Provide the (x, y) coordinate of the cell's center where the given text is located.  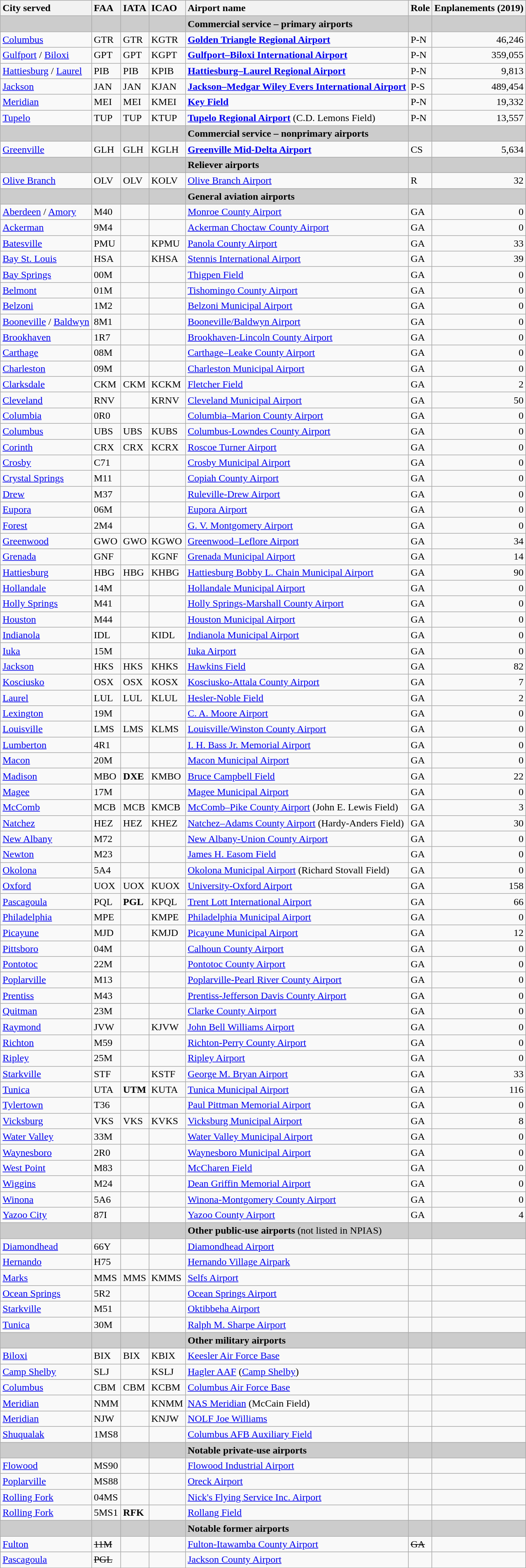
McComb–Pike County Airport (John E. Lewis Field) (297, 807)
FAA (106, 8)
KMCB (167, 807)
Oktibbeha Airport (297, 1309)
Yazoo City (46, 1215)
Natchez–Adams County Airport (Hardy-Anders Field) (297, 823)
M23 (106, 854)
KMEI (167, 102)
UTA (106, 1090)
Hesler-Noble Field (297, 698)
UTM (135, 1090)
17M (106, 792)
Booneville / Baldwyn (46, 322)
NJW (106, 1419)
33M (106, 1136)
KHEZ (167, 823)
M44 (106, 619)
KGWO (167, 541)
66Y (106, 1246)
Aberdeen / Amory (46, 212)
Roscoe Turner Airport (297, 447)
STF (106, 1074)
Batesville (46, 243)
KGPT (167, 55)
KOLV (167, 180)
KSTF (167, 1074)
New Albany (46, 839)
87I (106, 1215)
SLJ (106, 1372)
Greenville Mid-Delta Airport (297, 149)
Madison (46, 776)
KLMS (167, 729)
Golden Triangle Regional Airport (297, 40)
Gulfport / Biloxi (46, 55)
Crosby Municipal Airport (297, 463)
5A4 (106, 870)
Key Field (297, 102)
Waynesboro Municipal Airport (297, 1152)
MBO (106, 776)
8 (479, 1121)
Copiah County Airport (297, 478)
KNMM (167, 1403)
82 (479, 666)
McCharen Field (297, 1168)
HSA (106, 259)
T36 (106, 1105)
JVW (106, 1027)
Dean Griffin Memorial Airport (297, 1183)
Columbus Air Force Base (297, 1387)
KGTR (167, 40)
DXE (135, 776)
Shuqualak (46, 1434)
Belmont (46, 290)
KUOX (167, 886)
08M (106, 353)
Forest (46, 525)
9,813 (479, 71)
Richton (46, 1043)
James H. Easom Field (297, 854)
Camp Shelby (46, 1372)
Tupelo Regional Airport (C.D. Lemons Field) (297, 118)
Trent Lott International Airport (297, 901)
489,454 (479, 86)
KUTA (167, 1090)
George M. Bryan Airport (297, 1074)
Hollandale (46, 588)
Magee (46, 792)
Indianola (46, 635)
Hattiesburg Bobby L. Chain Municipal Airport (297, 572)
Tylertown (46, 1105)
34 (479, 541)
Ripley Airport (297, 1058)
C71 (106, 463)
Greenville (46, 149)
Commercial service – primary airports (297, 24)
32 (479, 180)
Magee Municipal Airport (297, 792)
Olive Branch (46, 180)
Louisville (46, 729)
John Bell Williams Airport (297, 1027)
Columbia–Marion County Airport (297, 415)
Belzoni Municipal Airport (297, 306)
Fletcher Field (297, 384)
Role (420, 8)
Columbia (46, 415)
PMU (106, 243)
20M (106, 761)
Grenada (46, 557)
Laurel (46, 698)
West Point (46, 1168)
KMPE (167, 917)
Newton (46, 854)
5,634 (479, 149)
Crosby (46, 463)
Ocean Springs (46, 1293)
50 (479, 400)
Jackson County Airport (297, 1560)
Brookhaven (46, 337)
KVKS (167, 1121)
M72 (106, 839)
KMMS (167, 1278)
Natchez (46, 823)
Reliever airports (297, 165)
M13 (106, 980)
Waynesboro (46, 1152)
Charleston (46, 369)
Marks (46, 1278)
Ocean Springs Airport (297, 1293)
Clarksdale (46, 384)
Ackerman Choctaw County Airport (297, 228)
Pittsboro (46, 948)
39 (479, 259)
Stennis International Airport (297, 259)
2M4 (106, 525)
Lumberton (46, 745)
Cleveland Municipal Airport (297, 400)
Hernando Village Airpark (297, 1262)
Ackerman (46, 228)
14M (106, 588)
Bruce Campbell Field (297, 776)
Indianola Municipal Airport (297, 635)
Airport name (297, 8)
KHKS (167, 666)
M43 (106, 996)
Panola County Airport (297, 243)
NOLF Joe Williams (297, 1419)
M59 (106, 1043)
4 (479, 1215)
19,332 (479, 102)
Olive Branch Airport (297, 180)
Tishomingo County Airport (297, 290)
CS (420, 149)
Drew (46, 494)
Holly Springs-Marshall County Airport (297, 604)
KGLH (167, 149)
I. H. Bass Jr. Memorial Airport (297, 745)
Iuka Airport (297, 651)
KCRX (167, 447)
KJAN (167, 86)
Commercial service – nonprimary airports (297, 133)
1R7 (106, 337)
30M (106, 1325)
Booneville/Baldwyn Airport (297, 322)
Greenwood (46, 541)
RFK (135, 1513)
Poplarville-Pearl River County Airport (297, 980)
Picayune Municipal Airport (297, 933)
M37 (106, 494)
Oxford (46, 886)
Other military airports (297, 1340)
Biloxi (46, 1356)
Selfs Airport (297, 1278)
Iuka (46, 651)
11M (106, 1544)
KPIB (167, 71)
06M (106, 510)
Jackson–Medgar Wiley Evers International Airport (297, 86)
Columbus-Lowndes County Airport (297, 431)
Hattiesburg–Laurel Regional Airport (297, 71)
66 (479, 901)
Tupelo (46, 118)
04MS (106, 1497)
Ripley (46, 1058)
M51 (106, 1309)
Kosciusko-Attala County Airport (297, 682)
Flowood Industrial Airport (297, 1466)
RNV (106, 400)
Prentiss (46, 996)
116 (479, 1090)
Pontotoc (46, 964)
Gulfport–Biloxi International Airport (297, 55)
Hollandale Municipal Airport (297, 588)
Richton-Perry County Airport (297, 1043)
Keesler Air Force Base (297, 1356)
Yazoo County Airport (297, 1215)
KCKM (167, 384)
Carthage–Leake County Airport (297, 353)
Cleveland (46, 400)
Fulton-Itawamba County Airport (297, 1544)
158 (479, 886)
M24 (106, 1183)
Ruleville-Drew Airport (297, 494)
IDL (106, 635)
Notable former airports (297, 1528)
NAS Meridian (McCain Field) (297, 1403)
KRNV (167, 400)
Hagler AAF (Camp Shelby) (297, 1372)
PQL (106, 901)
Fulton (46, 1544)
Diamondhead (46, 1246)
NMM (106, 1403)
Winona (46, 1199)
Hattiesburg (46, 572)
8M1 (106, 322)
Monroe County Airport (297, 212)
12 (479, 933)
Macon (46, 761)
KOSX (167, 682)
Vicksburg Municipal Airport (297, 1121)
Enplanements (2019) (479, 8)
KUBS (167, 431)
Okolona (46, 870)
Brookhaven-Lincoln County Airport (297, 337)
Tunica Municipal Airport (297, 1090)
25M (106, 1058)
Ralph M. Sharpe Airport (297, 1325)
MS88 (106, 1482)
MPE (106, 917)
Charleston Municipal Airport (297, 369)
M40 (106, 212)
Corinth (46, 447)
C. A. Moore Airport (297, 714)
Okolona Municipal Airport (Richard Stovall Field) (297, 870)
Eupora Airport (297, 510)
9M4 (106, 228)
Hattiesburg / Laurel (46, 71)
Raymond (46, 1027)
46,246 (479, 40)
R (420, 180)
3 (479, 807)
KTUP (167, 118)
23M (106, 1011)
Water Valley (46, 1136)
1M2 (106, 306)
19M (106, 714)
Nick's Flying Service Inc. Airport (297, 1497)
MS90 (106, 1466)
04M (106, 948)
KNJW (167, 1419)
Calhoun County Airport (297, 948)
Houston (46, 619)
Winona-Montgomery County Airport (297, 1199)
Louisville/Winston County Airport (297, 729)
M11 (106, 478)
GNF (106, 557)
University-Oxford Airport (297, 886)
H75 (106, 1262)
KMJD (167, 933)
Houston Municipal Airport (297, 619)
KHBG (167, 572)
Rollang Field (297, 1513)
Water Valley Municipal Airport (297, 1136)
Thigpen Field (297, 275)
Flowood (46, 1466)
KMBO (167, 776)
Picayune (46, 933)
KCBM (167, 1387)
Clarke County Airport (297, 1011)
Grenada Municipal Airport (297, 557)
KHSA (167, 259)
KPQL (167, 901)
4R1 (106, 745)
09M (106, 369)
Macon Municipal Airport (297, 761)
22 (479, 776)
359,055 (479, 55)
01M (106, 290)
G. V. Montgomery Airport (297, 525)
Diamondhead Airport (297, 1246)
Prentiss-Jefferson Davis County Airport (297, 996)
2R0 (106, 1152)
IATA (135, 8)
KLUL (167, 698)
Columbus AFB Auxiliary Field (297, 1434)
22M (106, 964)
Philadelphia Municipal Airport (297, 917)
KSLJ (167, 1372)
5A6 (106, 1199)
Philadelphia (46, 917)
New Albany-Union County Airport (297, 839)
5R2 (106, 1293)
KGNF (167, 557)
Crystal Springs (46, 478)
Kosciusko (46, 682)
90 (479, 572)
Bay Springs (46, 275)
KJVW (167, 1027)
P-S (420, 86)
Vicksburg (46, 1121)
1MS8 (106, 1434)
15M (106, 651)
Hernando (46, 1262)
Notable private-use airports (297, 1450)
Pontotoc County Airport (297, 964)
14 (479, 557)
00M (106, 275)
Belzoni (46, 306)
KPMU (167, 243)
City served (46, 8)
MJD (106, 933)
7 (479, 682)
Oreck Airport (297, 1482)
M41 (106, 604)
0R0 (106, 415)
Eupora (46, 510)
ICAO (167, 8)
Holly Springs (46, 604)
Paul Pittman Memorial Airport (297, 1105)
Bay St. Louis (46, 259)
KBIX (167, 1356)
General aviation airports (297, 196)
Other public-use airports (not listed in NPIAS) (297, 1231)
Quitman (46, 1011)
Greenwood–Leflore Airport (297, 541)
KIDL (167, 635)
M83 (106, 1168)
Hawkins Field (297, 666)
5MS1 (106, 1513)
McComb (46, 807)
Wiggins (46, 1183)
Lexington (46, 714)
Carthage (46, 353)
13,557 (479, 118)
30 (479, 823)
